Capture the cell that displays the provided text and extract its [X, Y] central coordinate. 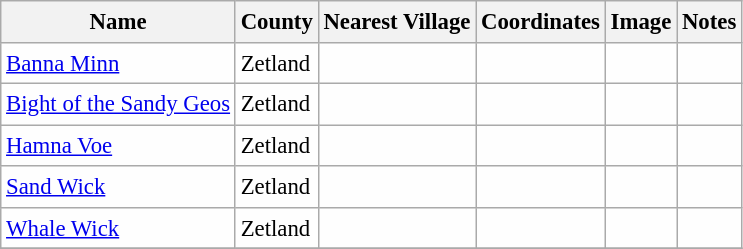
Nearest Village [397, 22]
Hamna Voe [118, 146]
Notes [710, 22]
Coordinates [541, 22]
Bight of the Sandy Geos [118, 104]
Sand Wick [118, 186]
Image [640, 22]
Whale Wick [118, 228]
County [276, 22]
Name [118, 22]
Banna Minn [118, 62]
